Output the (X, Y) coordinate of the center of the cell containing the given text.  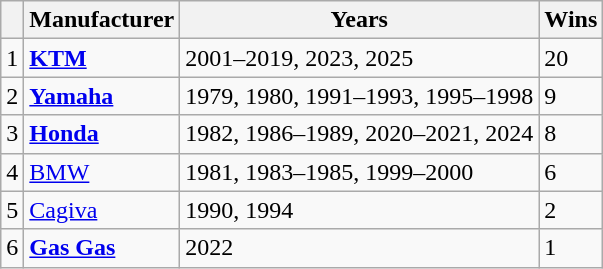
8 (571, 134)
9 (571, 96)
20 (571, 58)
2022 (360, 248)
2001–2019, 2023, 2025 (360, 58)
Manufacturer (102, 20)
1990, 1994 (360, 210)
Years (360, 20)
1982, 1986–1989, 2020–2021, 2024 (360, 134)
Gas Gas (102, 248)
BMW (102, 172)
Honda (102, 134)
Wins (571, 20)
Yamaha (102, 96)
1979, 1980, 1991–1993, 1995–1998 (360, 96)
KTM (102, 58)
1981, 1983–1985, 1999–2000 (360, 172)
5 (12, 210)
4 (12, 172)
Cagiva (102, 210)
3 (12, 134)
